Find where the given text appears and provide that cell's center as [X, Y] coordinate. 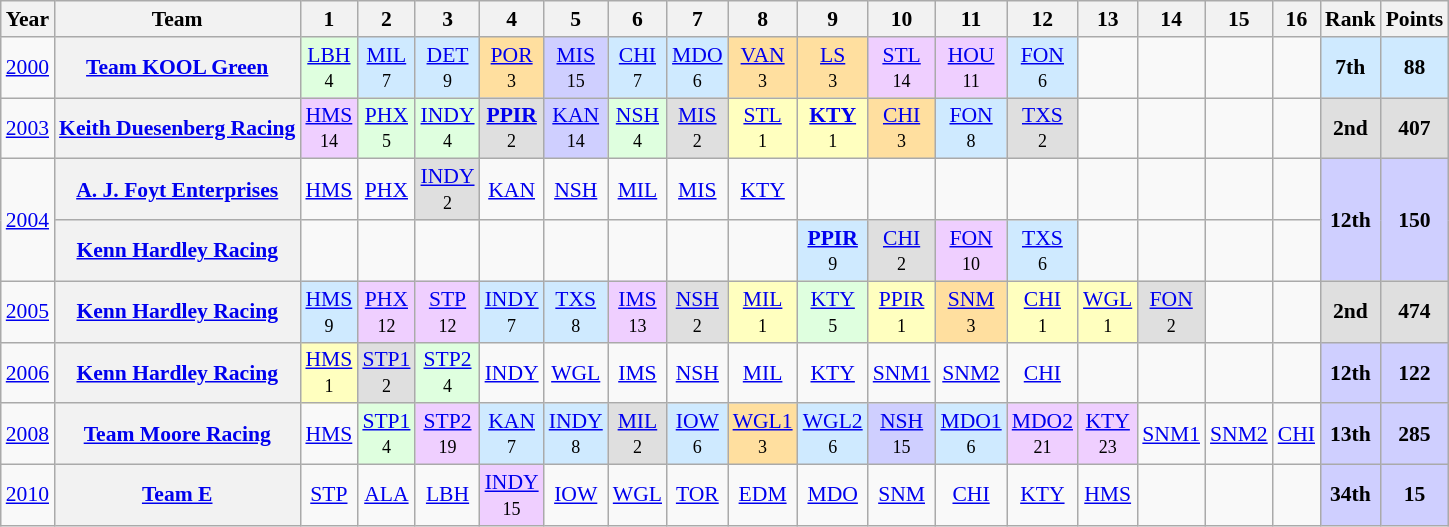
9 [833, 19]
WGL13 [763, 434]
14 [1171, 19]
MIS [698, 190]
MIS15 [576, 68]
MDO221 [1042, 434]
16 [1296, 19]
PPIR9 [833, 250]
4 [512, 19]
SNM [902, 496]
CHI3 [902, 128]
2008 [28, 434]
PHX5 [386, 128]
FON8 [970, 128]
STP24 [447, 372]
ALA [386, 496]
FON2 [1171, 312]
2005 [28, 312]
EDM [763, 496]
2004 [28, 220]
Points [1415, 19]
HMS1 [328, 372]
FON10 [970, 250]
122 [1415, 372]
88 [1415, 68]
285 [1415, 434]
INDY7 [512, 312]
KAN7 [512, 434]
PHX [386, 190]
IMS [638, 372]
PPIR1 [902, 312]
KTY5 [833, 312]
LS3 [833, 68]
Team Moore Racing [177, 434]
NSH2 [698, 312]
7th [1350, 68]
DET9 [447, 68]
VAN3 [763, 68]
HOU11 [970, 68]
WGL26 [833, 434]
8 [763, 19]
2010 [28, 496]
7 [698, 19]
5 [576, 19]
TXS6 [1042, 250]
IOW6 [698, 434]
CHI2 [902, 250]
PHX12 [386, 312]
Team KOOL Green [177, 68]
IOW [576, 496]
STL1 [763, 128]
INDY4 [447, 128]
LBH4 [328, 68]
MIL7 [386, 68]
2006 [28, 372]
A. J. Foyt Enterprises [177, 190]
INDY15 [512, 496]
11 [970, 19]
LBH [447, 496]
CHI7 [638, 68]
MDO6 [698, 68]
STP14 [386, 434]
TXS2 [1042, 128]
HMS9 [328, 312]
CHI1 [1042, 312]
407 [1415, 128]
IMS13 [638, 312]
Keith Duesenberg Racing [177, 128]
1 [328, 19]
MIL2 [638, 434]
Team E [177, 496]
KTY1 [833, 128]
STP [328, 496]
NSH15 [902, 434]
MIL1 [763, 312]
INDY8 [576, 434]
WGL1 [1108, 312]
2 [386, 19]
474 [1415, 312]
13th [1350, 434]
PPIR2 [512, 128]
KAN14 [576, 128]
SNM3 [970, 312]
KAN [512, 190]
Rank [1350, 19]
TXS8 [576, 312]
HMS14 [328, 128]
FON6 [1042, 68]
12 [1042, 19]
10 [902, 19]
POR3 [512, 68]
INDY2 [447, 190]
Team [177, 19]
MDO16 [970, 434]
3 [447, 19]
MDO [833, 496]
STP219 [447, 434]
TOR [698, 496]
Year [28, 19]
2000 [28, 68]
MIS2 [698, 128]
INDY [512, 372]
KTY23 [1108, 434]
2003 [28, 128]
NSH4 [638, 128]
150 [1415, 220]
STL14 [902, 68]
6 [638, 19]
34th [1350, 496]
13 [1108, 19]
